From the cell containing the given text, extract its center point as [x, y] coordinate. 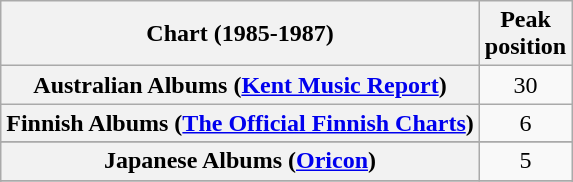
30 [525, 85]
6 [525, 123]
Chart (1985-1987) [240, 34]
Finnish Albums (The Official Finnish Charts) [240, 123]
Japanese Albums (Oricon) [240, 161]
Australian Albums (Kent Music Report) [240, 85]
Peakposition [525, 34]
5 [525, 161]
